Capture the cell that displays the provided text and extract its (x, y) central coordinate. 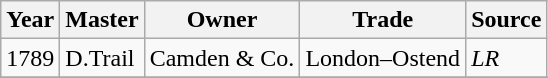
LR (506, 58)
D.Trail (102, 58)
Owner (222, 20)
Year (30, 20)
Trade (383, 20)
1789 (30, 58)
London–Ostend (383, 58)
Master (102, 20)
Camden & Co. (222, 58)
Source (506, 20)
